Scan for the cell matching the given text and deliver its [x, y] coordinate at center. 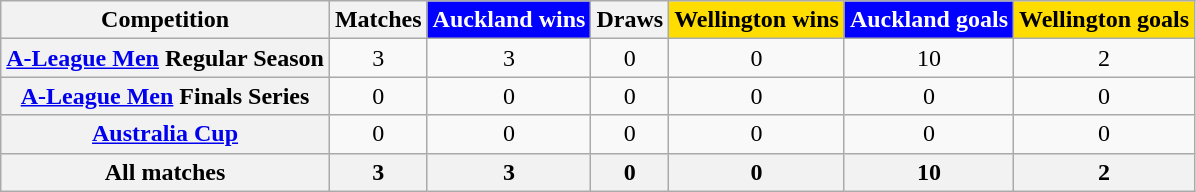
Wellington goals [1104, 20]
Australia Cup [166, 134]
Auckland goals [928, 20]
Auckland wins [509, 20]
Draws [630, 20]
A-League Men Regular Season [166, 58]
All matches [166, 172]
Matches [378, 20]
Competition [166, 20]
Wellington wins [757, 20]
A-League Men Finals Series [166, 96]
